Detect which cell encompasses the target text, then output its [x, y] center coordinate. 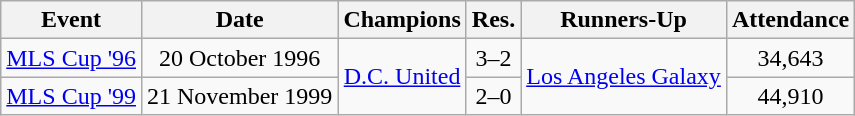
44,910 [790, 96]
MLS Cup '99 [72, 96]
2–0 [493, 96]
Attendance [790, 20]
D.C. United [402, 77]
Date [239, 20]
21 November 1999 [239, 96]
3–2 [493, 58]
34,643 [790, 58]
MLS Cup '96 [72, 58]
20 October 1996 [239, 58]
Los Angeles Galaxy [624, 77]
Champions [402, 20]
Event [72, 20]
Res. [493, 20]
Runners-Up [624, 20]
